Return [X, Y] of the center of cell containing provided text 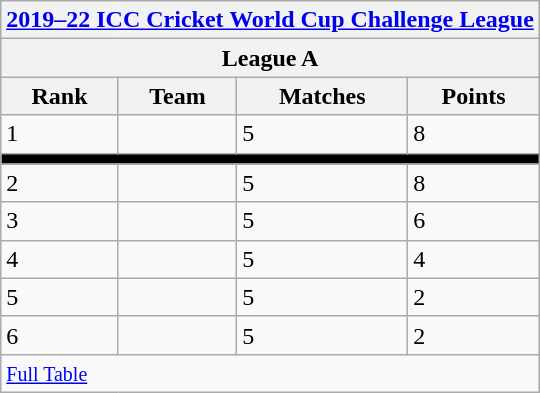
Points [474, 96]
1 [60, 134]
Rank [60, 96]
League A [270, 58]
3 [60, 221]
Full Table [270, 373]
Matches [322, 96]
Team [177, 96]
2019–22 ICC Cricket World Cup Challenge League [270, 20]
